Detect which cell encompasses the target text, then output its [x, y] center coordinate. 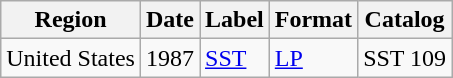
1987 [170, 58]
Region [71, 20]
United States [71, 58]
LP [313, 58]
Catalog [405, 20]
Label [235, 20]
Date [170, 20]
SST 109 [405, 58]
Format [313, 20]
SST [235, 58]
